Extract the (X, Y) coordinate from the center of the cell holding the provided text.  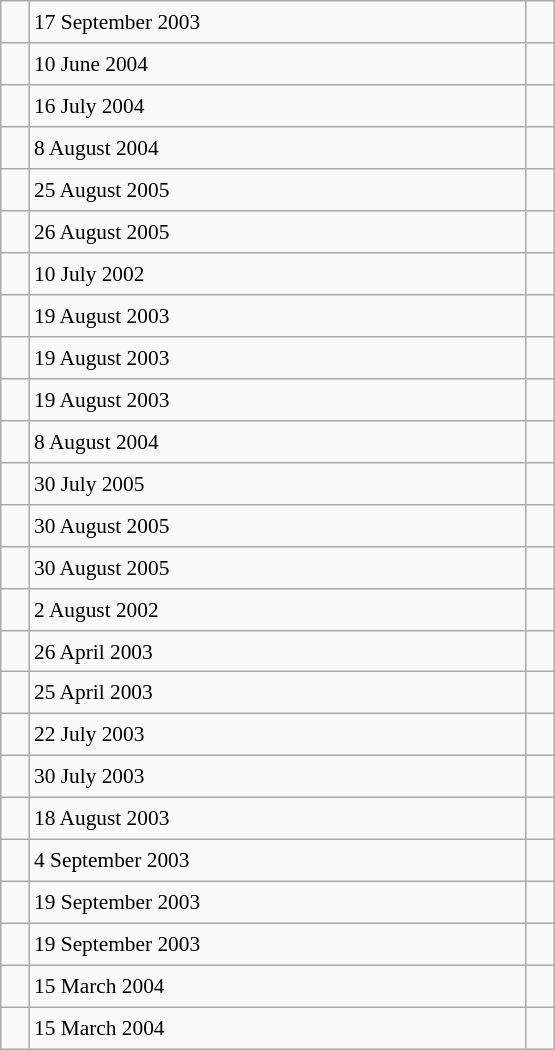
30 July 2005 (278, 483)
26 August 2005 (278, 232)
4 September 2003 (278, 861)
25 April 2003 (278, 693)
18 August 2003 (278, 819)
22 July 2003 (278, 735)
10 June 2004 (278, 64)
25 August 2005 (278, 190)
10 July 2002 (278, 274)
17 September 2003 (278, 22)
26 April 2003 (278, 651)
30 July 2003 (278, 777)
16 July 2004 (278, 106)
2 August 2002 (278, 609)
